Return [X, Y] of the center of cell containing provided text 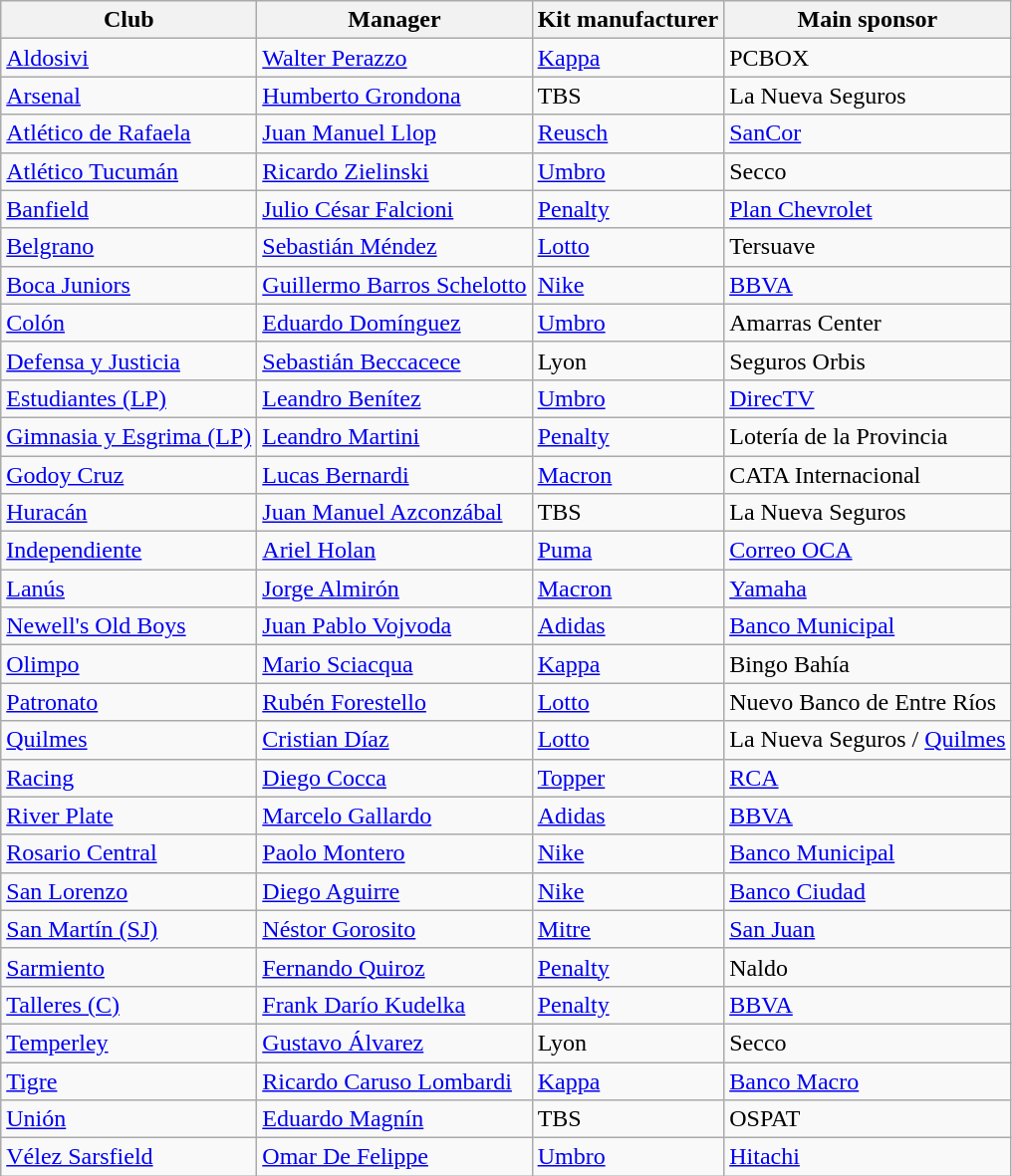
Godoy Cruz [129, 475]
Banfield [129, 209]
Néstor Gorosito [394, 929]
Rubén Forestello [394, 702]
Belgrano [129, 247]
Sarmiento [129, 967]
CATA Internacional [868, 475]
Reusch [628, 133]
SanCor [868, 133]
Temperley [129, 1043]
Naldo [868, 967]
Juan Manuel Azconzábal [394, 513]
Marcelo Gallardo [394, 816]
RCA [868, 778]
Amarras Center [868, 323]
Lanús [129, 588]
Gimnasia y Esgrima (LP) [129, 436]
San Martín (SJ) [129, 929]
Sebastián Beccacece [394, 360]
Ricardo Zielinski [394, 171]
Atlético de Rafaela [129, 133]
Boca Juniors [129, 285]
Paolo Montero [394, 853]
Defensa y Justicia [129, 360]
Racing [129, 778]
Banco Ciudad [868, 891]
Walter Perazzo [394, 58]
Jorge Almirón [394, 588]
Independiente [129, 551]
Huracán [129, 513]
Juan Manuel Llop [394, 133]
Lucas Bernardi [394, 475]
Club [129, 20]
Nuevo Banco de Entre Ríos [868, 702]
Eduardo Domínguez [394, 323]
Olimpo [129, 664]
Tersuave [868, 247]
Mario Sciacqua [394, 664]
Diego Aguirre [394, 891]
Topper [628, 778]
OSPAT [868, 1119]
Manager [394, 20]
Eduardo Magnín [394, 1119]
San Lorenzo [129, 891]
Main sponsor [868, 20]
Humberto Grondona [394, 96]
Fernando Quiroz [394, 967]
DirecTV [868, 398]
La Nueva Seguros / Quilmes [868, 740]
Leandro Benítez [394, 398]
Julio César Falcioni [394, 209]
Ricardo Caruso Lombardi [394, 1080]
Tigre [129, 1080]
Leandro Martini [394, 436]
Bingo Bahía [868, 664]
Atlético Tucumán [129, 171]
Banco Macro [868, 1080]
Omar De Felippe [394, 1157]
Hitachi [868, 1157]
Puma [628, 551]
Correo OCA [868, 551]
Newell's Old Boys [129, 626]
Unión [129, 1119]
San Juan [868, 929]
PCBOX [868, 58]
Vélez Sarsfield [129, 1157]
Lotería de la Provincia [868, 436]
Plan Chevrolet [868, 209]
Mitre [628, 929]
Seguros Orbis [868, 360]
River Plate [129, 816]
Frank Darío Kudelka [394, 1005]
Cristian Díaz [394, 740]
Gustavo Álvarez [394, 1043]
Patronato [129, 702]
Sebastián Méndez [394, 247]
Diego Cocca [394, 778]
Aldosivi [129, 58]
Kit manufacturer [628, 20]
Juan Pablo Vojvoda [394, 626]
Rosario Central [129, 853]
Arsenal [129, 96]
Talleres (C) [129, 1005]
Quilmes [129, 740]
Yamaha [868, 588]
Ariel Holan [394, 551]
Estudiantes (LP) [129, 398]
Colón [129, 323]
Guillermo Barros Schelotto [394, 285]
